From the cell containing the given text, extract its center point as [x, y] coordinate. 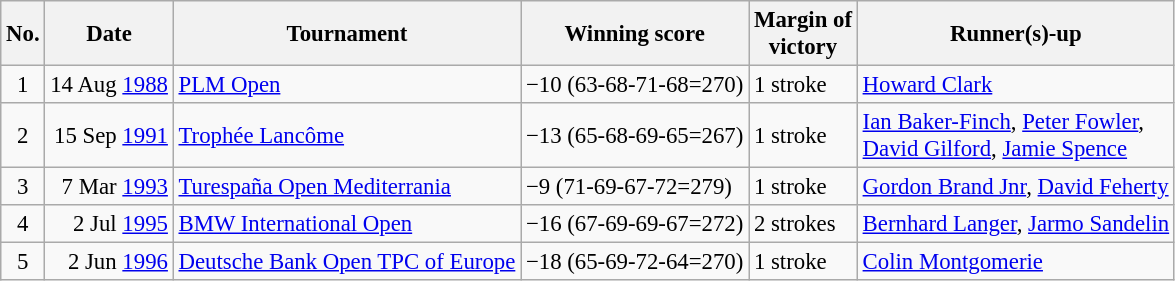
5 [23, 262]
7 Mar 1993 [109, 187]
Tournament [346, 34]
1 [23, 85]
−16 (67-69-69-67=272) [635, 224]
Date [109, 34]
Bernhard Langer, Jarmo Sandelin [1016, 224]
−9 (71-69-67-72=279) [635, 187]
Trophée Lancôme [346, 136]
Howard Clark [1016, 85]
2 Jul 1995 [109, 224]
Ian Baker-Finch, Peter Fowler, David Gilford, Jamie Spence [1016, 136]
4 [23, 224]
Turespaña Open Mediterrania [346, 187]
3 [23, 187]
Colin Montgomerie [1016, 262]
14 Aug 1988 [109, 85]
Winning score [635, 34]
Margin ofvictory [804, 34]
Runner(s)-up [1016, 34]
2 strokes [804, 224]
BMW International Open [346, 224]
No. [23, 34]
−13 (65-68-69-65=267) [635, 136]
2 Jun 1996 [109, 262]
Gordon Brand Jnr, David Feherty [1016, 187]
15 Sep 1991 [109, 136]
−10 (63-68-71-68=270) [635, 85]
−18 (65-69-72-64=270) [635, 262]
PLM Open [346, 85]
Deutsche Bank Open TPC of Europe [346, 262]
2 [23, 136]
